For the text-containing cell, return its midpoint in (X, Y) coordinate format. 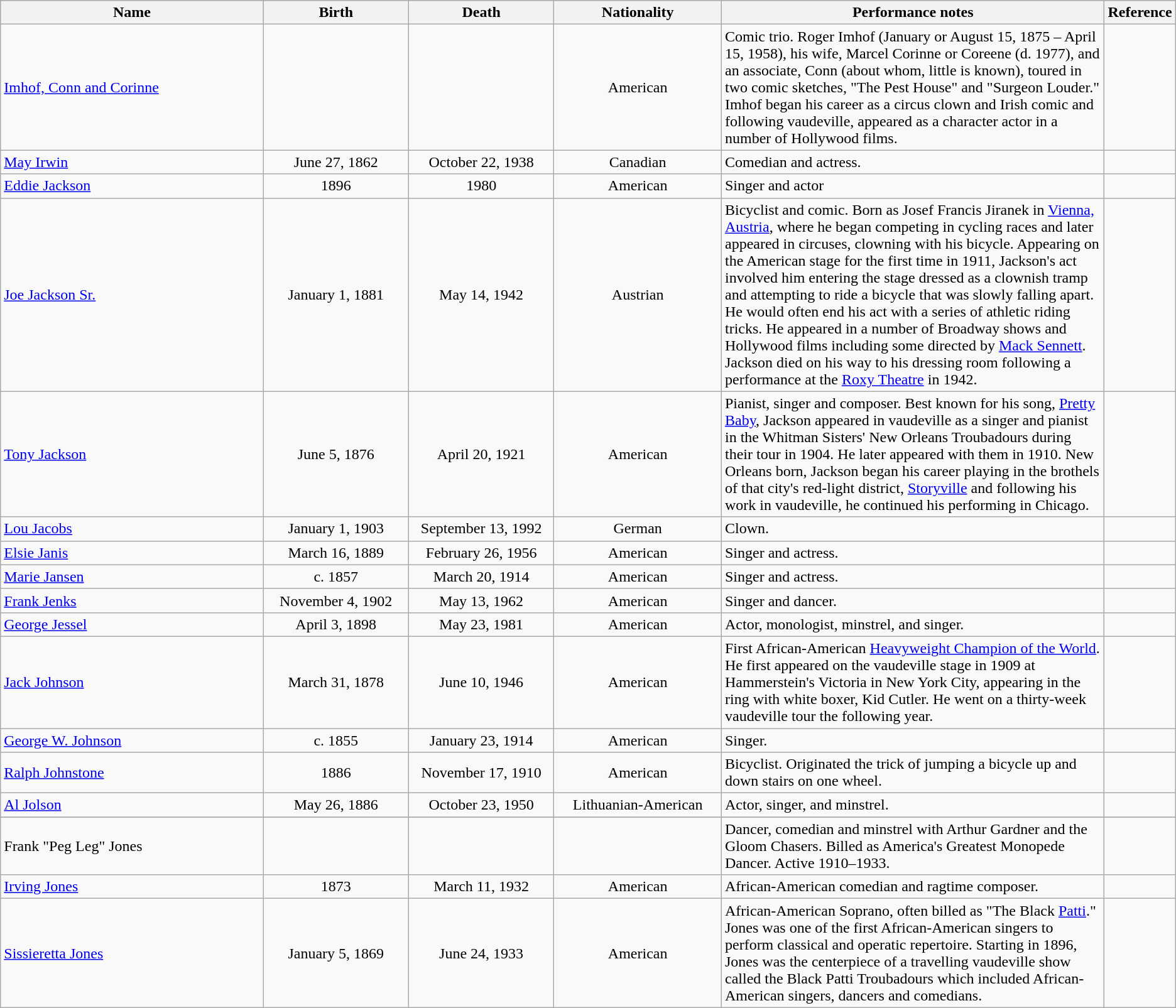
Singer and actor (912, 186)
Comedian and actress. (912, 162)
April 3, 1898 (335, 624)
April 20, 1921 (481, 454)
Eddie Jackson (132, 186)
Lithuanian-American (638, 805)
c. 1857 (335, 577)
May 13, 1962 (481, 600)
Name (132, 13)
Irving Jones (132, 887)
March 20, 1914 (481, 577)
Canadian (638, 162)
Tony Jackson (132, 454)
February 26, 1956 (481, 553)
Austrian (638, 295)
German (638, 529)
May 26, 1886 (335, 805)
January 1, 1881 (335, 295)
May 23, 1981 (481, 624)
November 17, 1910 (481, 772)
Death (481, 13)
Imhof, Conn and Corinne (132, 87)
Sissieretta Jones (132, 953)
Jack Johnson (132, 682)
March 16, 1889 (335, 553)
1873 (335, 887)
June 10, 1946 (481, 682)
Ralph Johnstone (132, 772)
Lou Jacobs (132, 529)
Actor, singer, and minstrel. (912, 805)
Performance notes (912, 13)
June 5, 1876 (335, 454)
c. 1855 (335, 740)
Singer. (912, 740)
Birth (335, 13)
Elsie Janis (132, 553)
March 11, 1932 (481, 887)
Actor, monologist, minstrel, and singer. (912, 624)
Marie Jansen (132, 577)
May Irwin (132, 162)
September 13, 1992 (481, 529)
October 23, 1950 (481, 805)
1980 (481, 186)
Frank "Peg Leg" Jones (132, 846)
January 1, 1903 (335, 529)
Frank Jenks (132, 600)
Al Jolson (132, 805)
Singer and dancer. (912, 600)
Joe Jackson Sr. (132, 295)
June 27, 1862 (335, 162)
African-American comedian and ragtime composer. (912, 887)
Dancer, comedian and minstrel with Arthur Gardner and the Gloom Chasers. Billed as America's Greatest Monopede Dancer. Active 1910–1933. (912, 846)
1896 (335, 186)
Bicyclist. Originated the trick of jumping a bicycle up and down stairs on one wheel. (912, 772)
January 23, 1914 (481, 740)
George W. Johnson (132, 740)
Reference (1140, 13)
George Jessel (132, 624)
June 24, 1933 (481, 953)
Nationality (638, 13)
1886 (335, 772)
November 4, 1902 (335, 600)
October 22, 1938 (481, 162)
March 31, 1878 (335, 682)
May 14, 1942 (481, 295)
Clown. (912, 529)
January 5, 1869 (335, 953)
